Determine the [x, y] coordinate at the center of the cell enclosing the given text.  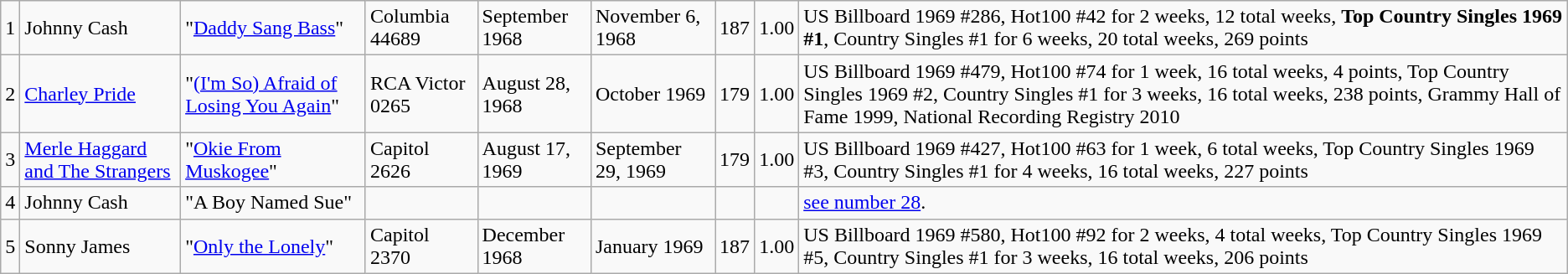
"A Boy Named Sue" [273, 203]
Columbia 44689 [421, 28]
December 1968 [534, 246]
November 6, 1968 [652, 28]
3 [10, 159]
August 28, 1968 [534, 94]
"Daddy Sang Bass" [273, 28]
Capitol 2370 [421, 246]
"Only the Lonely" [273, 246]
Merle Haggard and The Strangers [101, 159]
"(I'm So) Afraid of Losing You Again" [273, 94]
"Okie From Muskogee" [273, 159]
August 17, 1969 [534, 159]
1 [10, 28]
4 [10, 203]
September 29, 1969 [652, 159]
US Billboard 1969 #427, Hot100 #63 for 1 week, 6 total weeks, Top Country Singles 1969 #3, Country Singles #1 for 4 weeks, 16 total weeks, 227 points [1184, 159]
October 1969 [652, 94]
Capitol 2626 [421, 159]
Charley Pride [101, 94]
see number 28. [1184, 203]
Sonny James [101, 246]
January 1969 [652, 246]
5 [10, 246]
September 1968 [534, 28]
RCA Victor 0265 [421, 94]
2 [10, 94]
